Find where the given text appears and provide that cell's center as [x, y] coordinate. 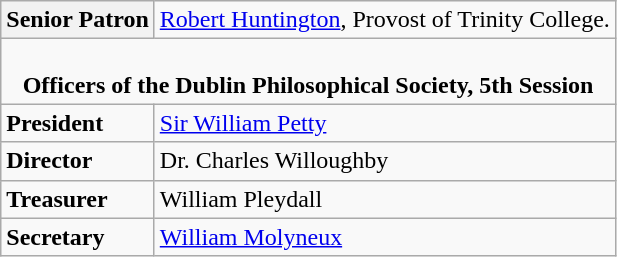
William Molyneux [384, 237]
Dr. Charles Willoughby [384, 161]
President [78, 123]
Director [78, 161]
Secretary [78, 237]
Treasurer [78, 199]
William Pleydall [384, 199]
Senior Patron [78, 20]
Sir William Petty [384, 123]
Officers of the Dublin Philosophical Society, 5th Session [308, 72]
Robert Huntington, Provost of Trinity College. [384, 20]
